Search for the cell housing the specified text and yield its [X, Y] center coordinate. 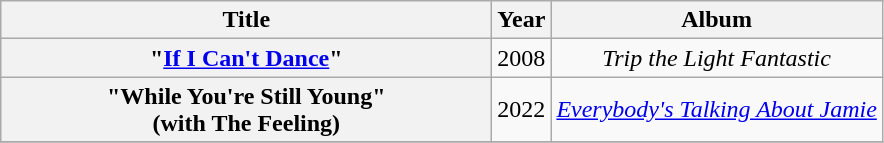
2022 [522, 110]
Year [522, 20]
Title [246, 20]
2008 [522, 58]
Album [716, 20]
"If I Can't Dance" [246, 58]
Everybody's Talking About Jamie [716, 110]
Trip the Light Fantastic [716, 58]
"While You're Still Young"(with The Feeling) [246, 110]
